Output the [X, Y] coordinate of the center of the cell containing the given text.  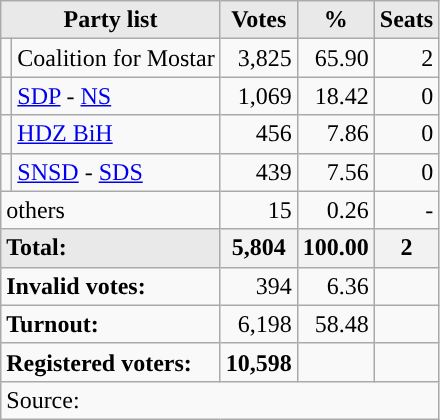
Total: [110, 248]
% [336, 20]
0.26 [336, 210]
SNSD - SDS [116, 172]
15 [258, 210]
Registered voters: [110, 362]
others [110, 210]
58.48 [336, 324]
SDP - NS [116, 96]
456 [258, 134]
10,598 [258, 362]
6.36 [336, 286]
Source: [220, 400]
394 [258, 286]
Seats [406, 20]
Turnout: [110, 324]
Invalid votes: [110, 286]
1,069 [258, 96]
HDZ BiH [116, 134]
Coalition for Mostar [116, 58]
Party list [110, 20]
7.56 [336, 172]
5,804 [258, 248]
439 [258, 172]
6,198 [258, 324]
- [406, 210]
3,825 [258, 58]
100.00 [336, 248]
18.42 [336, 96]
Votes [258, 20]
7.86 [336, 134]
65.90 [336, 58]
